Find where the given text appears and provide that cell's center as (X, Y) coordinate. 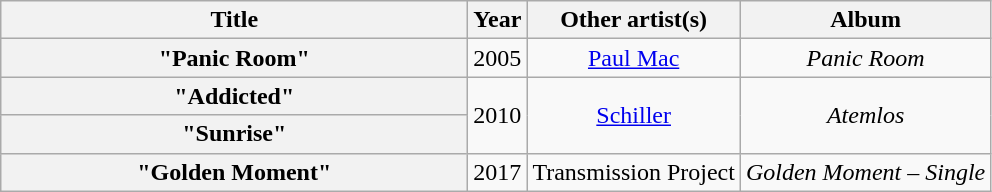
Paul Mac (634, 58)
Album (865, 20)
2017 (498, 172)
"Panic Room" (234, 58)
Title (234, 20)
Schiller (634, 115)
Panic Room (865, 58)
Atemlos (865, 115)
"Sunrise" (234, 134)
2005 (498, 58)
Year (498, 20)
"Addicted" (234, 96)
Golden Moment – Single (865, 172)
Transmission Project (634, 172)
"Golden Moment" (234, 172)
2010 (498, 115)
Other artist(s) (634, 20)
